Pinpoint the cell where the given text exists, returning its (x, y) midpoint coordinate. 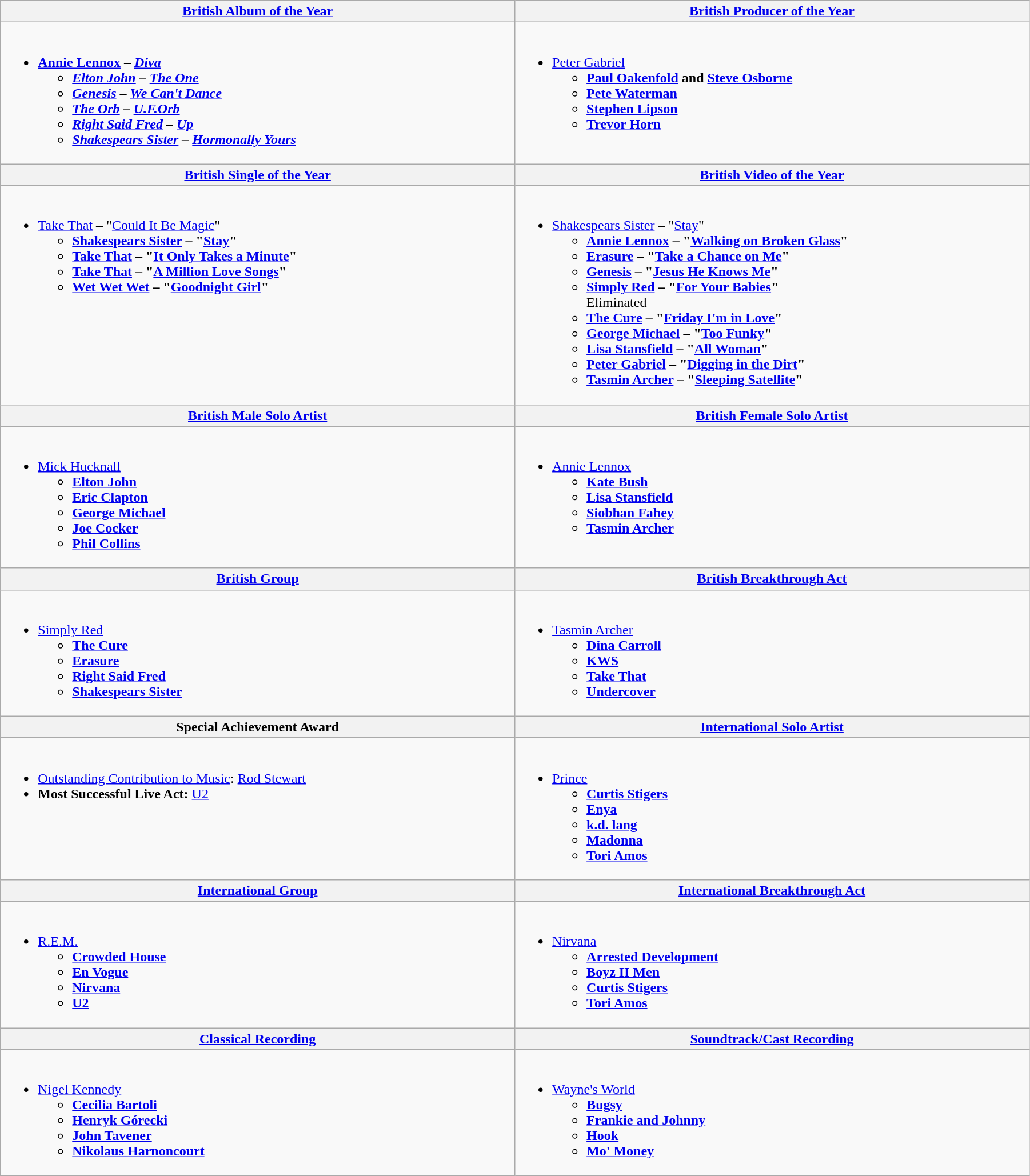
R.E.M.Crowded HouseEn VogueNirvanaU2 (258, 965)
International Breakthrough Act (772, 890)
Wayne's WorldBugsyFrankie and JohnnyHookMo' Money (772, 1113)
British Producer of the Year (772, 11)
PrinceCurtis StigersEnyak.d. langMadonnaTori Amos (772, 809)
Annie LennoxKate BushLisa StansfieldSiobhan FaheyTasmin Archer (772, 497)
International Solo Artist (772, 727)
Simply RedThe CureErasureRight Said FredShakespears Sister (258, 653)
British Female Solo Artist (772, 415)
Mick HucknallElton JohnEric ClaptonGeorge MichaelJoe CockerPhil Collins (258, 497)
Soundtrack/Cast Recording (772, 1038)
Special Achievement Award (258, 727)
British Male Solo Artist (258, 415)
Nigel KennedyCecilia BartoliHenryk GóreckiJohn TavenerNikolaus Harnoncourt (258, 1113)
British Video of the Year (772, 175)
Outstanding Contribution to Music: Rod StewartMost Successful Live Act: U2 (258, 809)
International Group (258, 890)
Annie Lennox – DivaElton John – The OneGenesis – We Can't DanceThe Orb – U.F.OrbRight Said Fred – UpShakespears Sister – Hormonally Yours (258, 93)
British Single of the Year (258, 175)
NirvanaArrested DevelopmentBoyz II MenCurtis StigersTori Amos (772, 965)
Tasmin ArcherDina CarrollKWSTake ThatUndercover (772, 653)
British Group (258, 579)
Peter GabrielPaul Oakenfold and Steve OsbornePete WatermanStephen LipsonTrevor Horn (772, 93)
British Album of the Year (258, 11)
Classical Recording (258, 1038)
British Breakthrough Act (772, 579)
